Find where the given text appears and provide that cell's center as [x, y] coordinate. 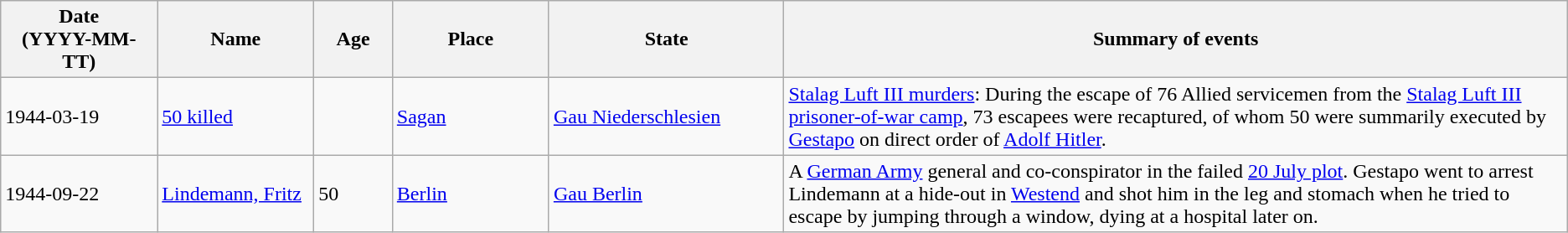
Place [471, 39]
Gau Niederschlesien [667, 116]
1944-09-22 [79, 194]
State [667, 39]
50 [353, 194]
Date(YYYY-MM-TT) [79, 39]
Berlin [471, 194]
Gau Berlin [667, 194]
Name [236, 39]
Lindemann, Fritz [236, 194]
Sagan [471, 116]
Summary of events [1176, 39]
50 killed [236, 116]
1944-03-19 [79, 116]
Age [353, 39]
